Determine the (x, y) coordinate at the center of the cell enclosing the given text.  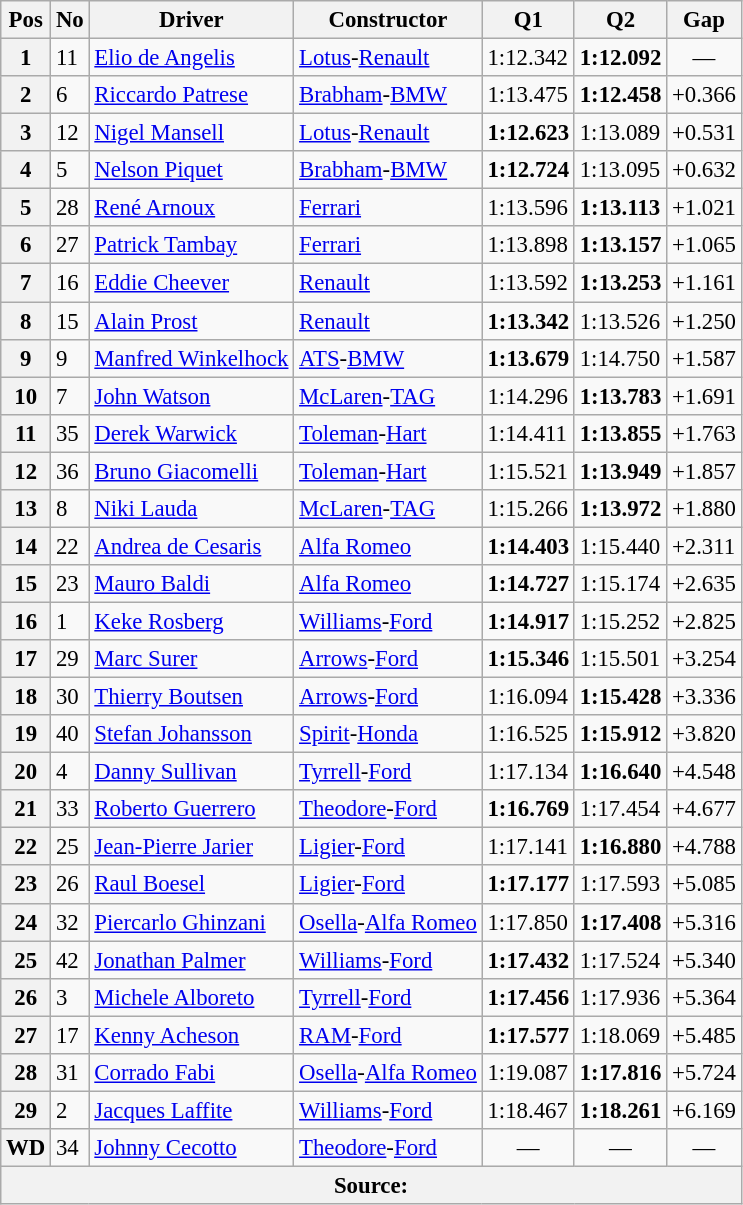
Alain Prost (192, 321)
1:13.089 (620, 133)
1:16.769 (528, 809)
+3.254 (704, 659)
Spirit-Honda (388, 734)
1:17.936 (620, 997)
1:13.783 (620, 396)
Driver (192, 20)
1:12.458 (620, 95)
+5.485 (704, 1035)
Eddie Cheever (192, 283)
Danny Sullivan (192, 772)
1:12.724 (528, 170)
+4.788 (704, 847)
John Watson (192, 396)
Constructor (388, 20)
21 (26, 809)
Mauro Baldi (192, 584)
+2.311 (704, 546)
+2.825 (704, 621)
+1.161 (704, 283)
1:13.596 (528, 208)
14 (26, 546)
1:16.640 (620, 772)
Keke Rosberg (192, 621)
1:17.577 (528, 1035)
Niki Lauda (192, 509)
Thierry Boutsen (192, 697)
1:15.912 (620, 734)
+5.724 (704, 1073)
Riccardo Patrese (192, 95)
Pos (26, 20)
32 (70, 922)
+5.316 (704, 922)
Source: (372, 1185)
1:13.972 (620, 509)
1:19.087 (528, 1073)
Gap (704, 20)
1:18.261 (620, 1110)
Nelson Piquet (192, 170)
1:17.456 (528, 997)
1:17.408 (620, 922)
42 (70, 960)
18 (26, 697)
1:17.816 (620, 1073)
+6.169 (704, 1110)
1:12.092 (620, 58)
+3.336 (704, 697)
40 (70, 734)
Patrick Tambay (192, 245)
1:15.521 (528, 471)
1:14.727 (528, 584)
1:13.592 (528, 283)
1:18.467 (528, 1110)
1:13.113 (620, 208)
RAM-Ford (388, 1035)
1:17.134 (528, 772)
Michele Alboreto (192, 997)
Andrea de Cesaris (192, 546)
Jonathan Palmer (192, 960)
+1.587 (704, 358)
Roberto Guerrero (192, 809)
Jean-Pierre Jarier (192, 847)
1:13.475 (528, 95)
Q1 (528, 20)
34 (70, 1148)
24 (26, 922)
Marc Surer (192, 659)
1:13.157 (620, 245)
+5.340 (704, 960)
Piercarlo Ghinzani (192, 922)
1:13.679 (528, 358)
+5.085 (704, 885)
+0.531 (704, 133)
1:17.432 (528, 960)
1:16.525 (528, 734)
ATS-BMW (388, 358)
1:18.069 (620, 1035)
1:16.880 (620, 847)
19 (26, 734)
Stefan Johansson (192, 734)
+4.677 (704, 809)
Kenny Acheson (192, 1035)
1:17.454 (620, 809)
Johnny Cecotto (192, 1148)
10 (26, 396)
Elio de Angelis (192, 58)
1:17.593 (620, 885)
35 (70, 433)
+3.820 (704, 734)
1:13.095 (620, 170)
1:14.296 (528, 396)
Jacques Laffite (192, 1110)
WD (26, 1148)
+4.548 (704, 772)
1:14.411 (528, 433)
Q2 (620, 20)
1:14.403 (528, 546)
+5.364 (704, 997)
1:13.949 (620, 471)
1:15.252 (620, 621)
No (70, 20)
13 (26, 509)
1:16.094 (528, 697)
Raul Boesel (192, 885)
1:17.141 (528, 847)
+0.366 (704, 95)
+1.691 (704, 396)
1:15.428 (620, 697)
1:13.253 (620, 283)
Derek Warwick (192, 433)
+1.021 (704, 208)
1:15.266 (528, 509)
Bruno Giacomelli (192, 471)
31 (70, 1073)
1:17.850 (528, 922)
1:13.342 (528, 321)
Nigel Mansell (192, 133)
20 (26, 772)
1:14.917 (528, 621)
+1.857 (704, 471)
1:17.524 (620, 960)
+0.632 (704, 170)
33 (70, 809)
1:12.342 (528, 58)
Corrado Fabi (192, 1073)
1:15.440 (620, 546)
1:15.174 (620, 584)
+1.763 (704, 433)
1:13.898 (528, 245)
30 (70, 697)
1:17.177 (528, 885)
1:13.526 (620, 321)
1:12.623 (528, 133)
36 (70, 471)
1:14.750 (620, 358)
1:13.855 (620, 433)
+1.065 (704, 245)
Manfred Winkelhock (192, 358)
+2.635 (704, 584)
René Arnoux (192, 208)
+1.880 (704, 509)
1:15.346 (528, 659)
+1.250 (704, 321)
1:15.501 (620, 659)
